Find where the given text appears and provide that cell's center as (X, Y) coordinate. 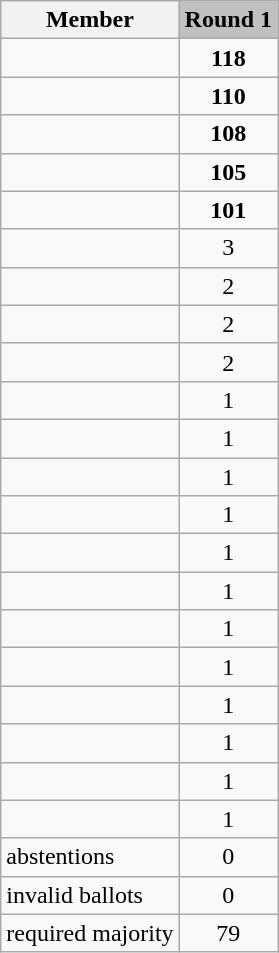
Member (90, 20)
105 (228, 172)
118 (228, 58)
101 (228, 210)
invalid ballots (90, 895)
required majority (90, 933)
Round 1 (228, 20)
79 (228, 933)
110 (228, 96)
3 (228, 248)
abstentions (90, 857)
108 (228, 134)
